Return (X, Y) of the center of cell containing provided text 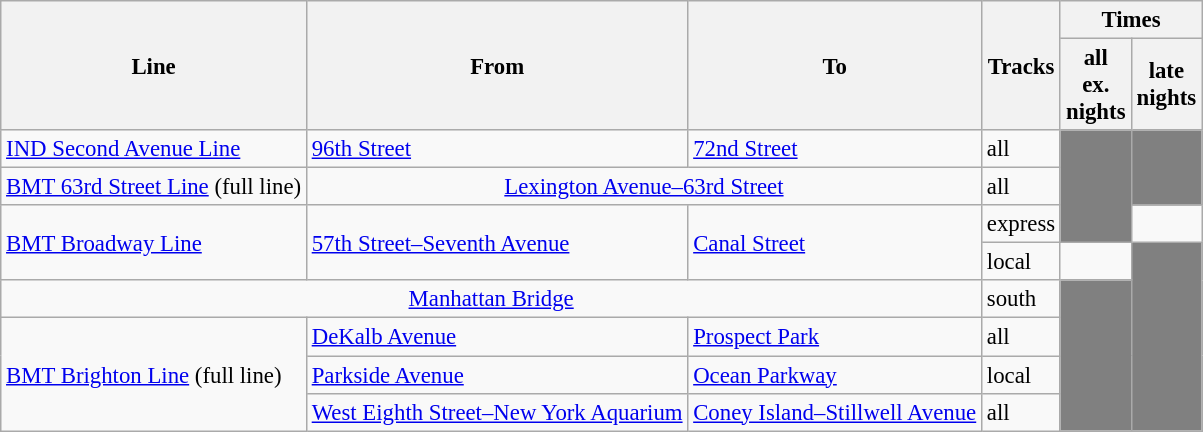
Coney Island–Stillwell Avenue (835, 412)
57th Street–Seventh Avenue (496, 242)
IND Second Avenue Line (154, 149)
Ocean Parkway (835, 375)
Line (154, 66)
Prospect Park (835, 337)
Manhattan Bridge (492, 299)
Canal Street (835, 242)
96th Street (496, 149)
BMT Brighton Line (full line) (154, 374)
Times (1130, 20)
latenights (1166, 85)
DeKalb Avenue (496, 337)
Tracks (1022, 66)
72nd Street (835, 149)
express (1022, 224)
allex.nights (1096, 85)
Lexington Avenue–63rd Street (644, 187)
BMT Broadway Line (154, 242)
Parkside Avenue (496, 375)
From (496, 66)
To (835, 66)
West Eighth Street–New York Aquarium (496, 412)
south (1022, 299)
BMT 63rd Street Line (full line) (154, 187)
